From the cell containing the given text, extract its center point as [x, y] coordinate. 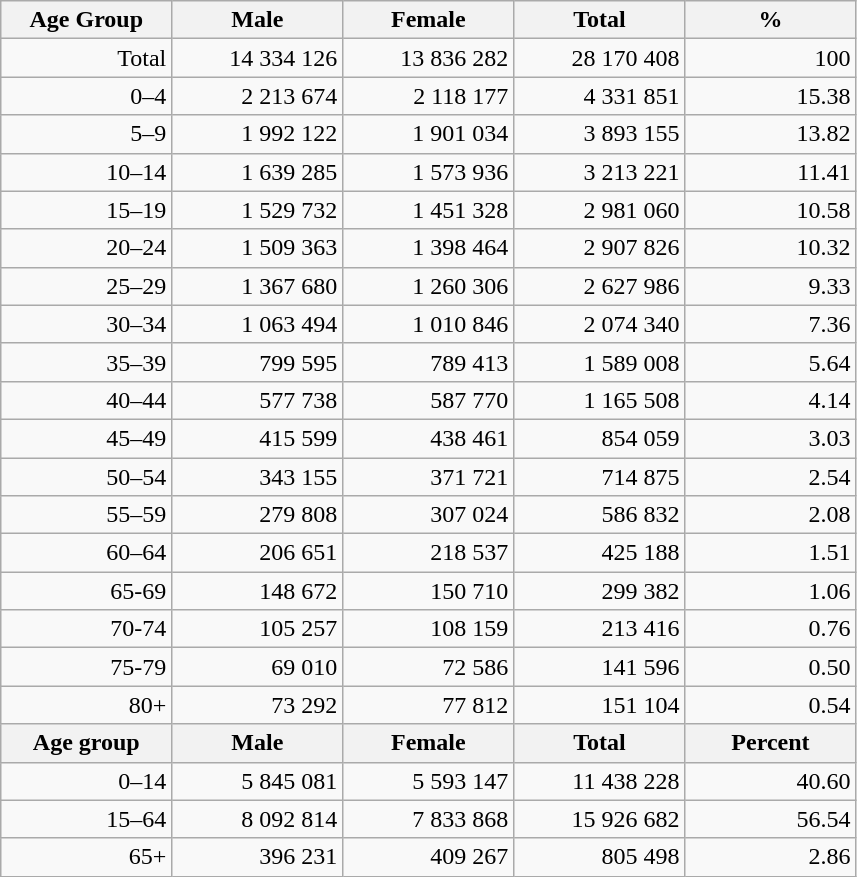
1 451 328 [428, 210]
25–29 [86, 286]
13.82 [770, 134]
50–54 [86, 477]
4.14 [770, 400]
13 836 282 [428, 58]
72 586 [428, 667]
371 721 [428, 477]
40–44 [86, 400]
Age group [86, 743]
14 334 126 [258, 58]
105 257 [258, 629]
3.03 [770, 438]
15–19 [86, 210]
213 416 [600, 629]
Percent [770, 743]
0–4 [86, 96]
307 024 [428, 515]
2 981 060 [600, 210]
150 710 [428, 591]
299 382 [600, 591]
415 599 [258, 438]
1 509 363 [258, 248]
148 672 [258, 591]
1 063 494 [258, 324]
799 595 [258, 362]
30–34 [86, 324]
45–49 [86, 438]
Age Group [86, 20]
2 074 340 [600, 324]
20–24 [86, 248]
28 170 408 [600, 58]
2 213 674 [258, 96]
70-74 [86, 629]
425 188 [600, 553]
1 260 306 [428, 286]
1 573 936 [428, 172]
35–39 [86, 362]
343 155 [258, 477]
0.76 [770, 629]
5.64 [770, 362]
586 832 [600, 515]
0.54 [770, 705]
3 893 155 [600, 134]
80+ [86, 705]
2 118 177 [428, 96]
1 010 846 [428, 324]
1.06 [770, 591]
40.60 [770, 781]
1 367 680 [258, 286]
60–64 [86, 553]
1 992 122 [258, 134]
805 498 [600, 857]
1 589 008 [600, 362]
7.36 [770, 324]
3 213 221 [600, 172]
0.50 [770, 667]
2 627 986 [600, 286]
5–9 [86, 134]
% [770, 20]
789 413 [428, 362]
587 770 [428, 400]
56.54 [770, 819]
11 438 228 [600, 781]
0–14 [86, 781]
1 165 508 [600, 400]
279 808 [258, 515]
15–64 [86, 819]
69 010 [258, 667]
73 292 [258, 705]
7 833 868 [428, 819]
108 159 [428, 629]
77 812 [428, 705]
100 [770, 58]
714 875 [600, 477]
11.41 [770, 172]
10–14 [86, 172]
8 092 814 [258, 819]
206 651 [258, 553]
1 529 732 [258, 210]
1.51 [770, 553]
15 926 682 [600, 819]
151 104 [600, 705]
5 593 147 [428, 781]
409 267 [428, 857]
55–59 [86, 515]
2.86 [770, 857]
396 231 [258, 857]
9.33 [770, 286]
65+ [86, 857]
1 398 464 [428, 248]
2.08 [770, 515]
2.54 [770, 477]
2 907 826 [600, 248]
438 461 [428, 438]
218 537 [428, 553]
5 845 081 [258, 781]
10.32 [770, 248]
4 331 851 [600, 96]
15.38 [770, 96]
65-69 [86, 591]
10.58 [770, 210]
854 059 [600, 438]
1 901 034 [428, 134]
577 738 [258, 400]
75-79 [86, 667]
1 639 285 [258, 172]
141 596 [600, 667]
